Output the (x, y) coordinate of the center of the cell containing the given text.  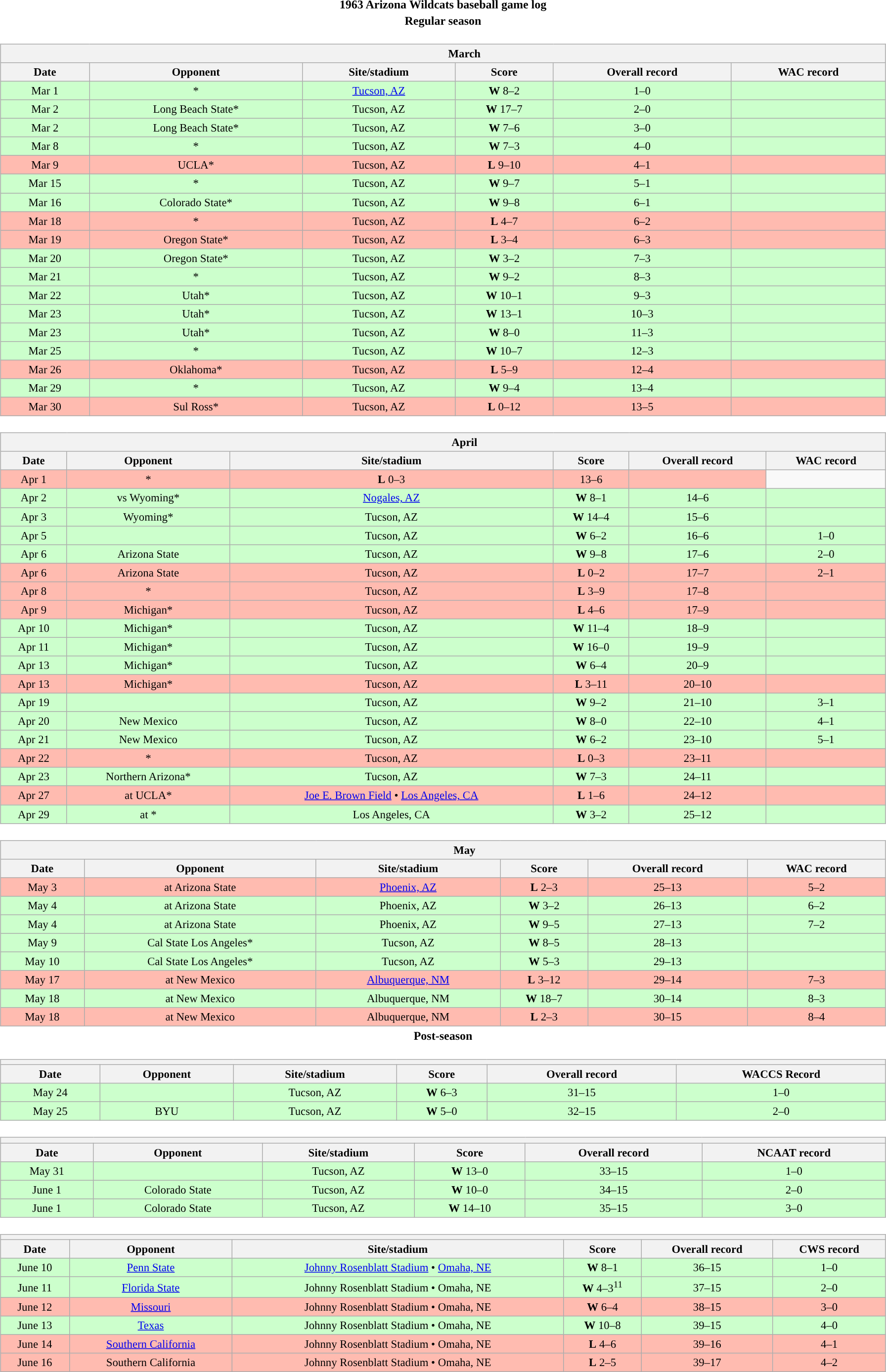
Sul Ross* (196, 407)
39–16 (707, 1344)
4–2 (829, 1363)
35–15 (614, 1208)
W 10–1 (504, 295)
13–5 (642, 407)
9–3 (642, 295)
L 3–11 (591, 684)
Mar 25 (45, 351)
Apr 8 (34, 591)
25–13 (667, 887)
10–3 (642, 314)
11–3 (642, 332)
Apr 1 (34, 480)
15–6 (698, 517)
Mar 21 (45, 276)
39–15 (707, 1326)
Apr 22 (34, 758)
June 10 (35, 1268)
30–14 (667, 998)
Apr 20 (34, 721)
W 11–4 (591, 628)
24–11 (698, 777)
March (443, 53)
L 2–5 (603, 1363)
W 17–7 (504, 109)
23–11 (698, 758)
L 1–6 (591, 796)
May 31 (47, 1171)
Apr 5 (34, 535)
39–17 (707, 1363)
W 8–5 (544, 943)
22–10 (698, 721)
Mar 19 (45, 239)
2–1 (826, 573)
19–9 (698, 647)
Apr 10 (34, 628)
June 11 (35, 1287)
27–13 (667, 924)
6–1 (642, 202)
W 5–0 (442, 1111)
5–2 (816, 887)
18–9 (698, 628)
Mar 20 (45, 258)
NCAAT record (794, 1152)
W 14–4 (591, 517)
Apr 2 (34, 498)
6–3 (642, 239)
Apr 29 (34, 814)
June 16 (35, 1363)
Apr 21 (34, 740)
L 9–10 (504, 165)
29–14 (667, 980)
UCLA* (196, 165)
W 13–1 (504, 314)
Mar 29 (45, 388)
Wyoming* (148, 517)
Mar 16 (45, 202)
BYU (167, 1111)
May 10 (43, 961)
May (443, 850)
May 17 (43, 980)
at UCLA* (148, 796)
31–15 (582, 1093)
Apr 27 (34, 796)
Apr 9 (34, 610)
May 9 (43, 943)
26–13 (667, 905)
W 18–7 (544, 998)
3–1 (826, 703)
32–15 (582, 1111)
21–10 (698, 703)
May 24 (50, 1093)
W 5–3 (544, 961)
W 6–3 (442, 1093)
W 4–311 (603, 1287)
Northern Arizona* (148, 777)
Nogales, AZ (392, 498)
Los Angeles, CA (392, 814)
W 8–2 (504, 90)
20–10 (698, 684)
L 0–12 (504, 407)
12–3 (642, 351)
17–7 (698, 573)
17–8 (698, 591)
Mar 9 (45, 165)
14–6 (698, 498)
Mar 18 (45, 221)
June 13 (35, 1326)
WACCS Record (781, 1074)
8–4 (816, 1017)
16–6 (698, 535)
Joe E. Brown Field • Los Angeles, CA (392, 796)
May 3 (43, 887)
L 4–7 (504, 221)
28–13 (667, 943)
June 12 (35, 1307)
W 16–0 (591, 647)
Penn State (151, 1268)
17–6 (698, 554)
33–15 (614, 1171)
L 3–12 (544, 980)
W 9–5 (544, 924)
W 9–4 (504, 388)
vs Wyoming* (148, 498)
W 13–0 (470, 1171)
Colorado State* (196, 202)
W 10–0 (470, 1190)
Mar 26 (45, 369)
Apr 3 (34, 517)
Oklahoma* (196, 369)
May 25 (50, 1111)
L 3–9 (591, 591)
Mar 15 (45, 183)
13–4 (642, 388)
Mar 22 (45, 295)
L 0–2 (591, 573)
Missouri (151, 1307)
25–12 (698, 814)
17–9 (698, 610)
Apr 19 (34, 703)
W 14–10 (470, 1208)
at * (148, 814)
Apr 23 (34, 777)
12–4 (642, 369)
W 9–7 (504, 183)
CWS record (829, 1249)
W 10–8 (603, 1326)
13–6 (591, 480)
7–2 (816, 924)
Mar 30 (45, 407)
W 7–6 (504, 128)
34–15 (614, 1190)
June 14 (35, 1344)
20–9 (698, 665)
30–15 (667, 1017)
Mar 1 (45, 90)
April (443, 443)
38–15 (707, 1307)
Florida State (151, 1287)
Mar 8 (45, 146)
Texas (151, 1326)
37–15 (707, 1287)
23–10 (698, 740)
W 10–7 (504, 351)
Apr 11 (34, 647)
29–13 (667, 961)
36–15 (707, 1268)
L 5–9 (504, 369)
L 3–4 (504, 239)
24–12 (698, 796)
